Return the (x, y) coordinate for the center point of the cell that contains the specified text.  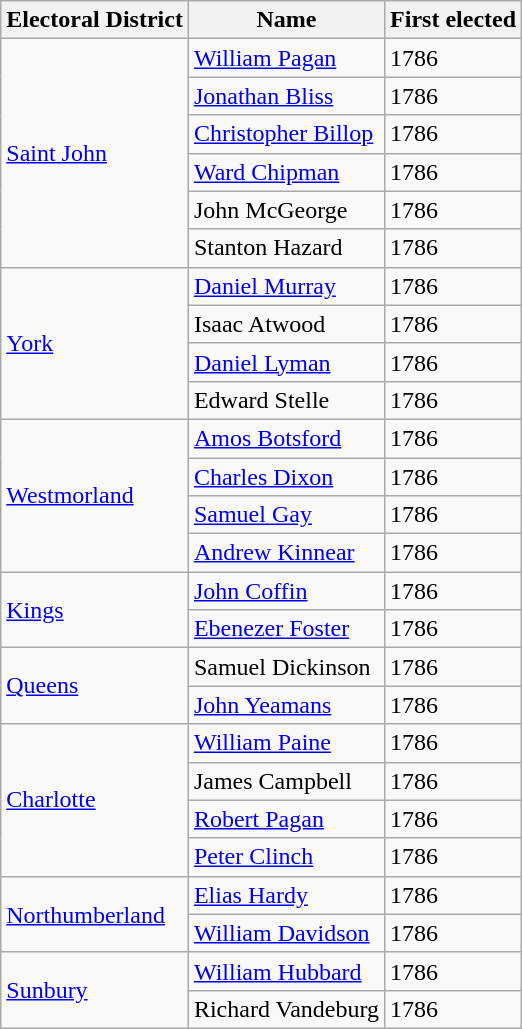
William Hubbard (286, 971)
John Coffin (286, 591)
Stanton Hazard (286, 248)
Name (286, 20)
Isaac Atwood (286, 324)
Charles Dixon (286, 477)
James Campbell (286, 781)
John Yeamans (286, 705)
Elias Hardy (286, 895)
Ebenezer Foster (286, 629)
William Pagan (286, 58)
Andrew Kinnear (286, 553)
Northumberland (95, 914)
York (95, 343)
Electoral District (95, 20)
Queens (95, 686)
First elected (454, 20)
Samuel Dickinson (286, 667)
Westmorland (95, 495)
Richard Vandeburg (286, 1009)
Edward Stelle (286, 400)
John McGeorge (286, 210)
Jonathan Bliss (286, 96)
Daniel Murray (286, 286)
William Paine (286, 743)
Sunbury (95, 990)
Ward Chipman (286, 172)
Kings (95, 610)
Saint John (95, 153)
Robert Pagan (286, 819)
Amos Botsford (286, 438)
William Davidson (286, 933)
Christopher Billop (286, 134)
Peter Clinch (286, 857)
Samuel Gay (286, 515)
Charlotte (95, 800)
Daniel Lyman (286, 362)
